Find where the given text appears and provide that cell's center as (x, y) coordinate. 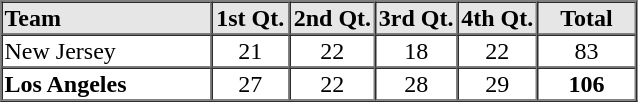
3rd Qt. (416, 18)
106 (586, 84)
29 (497, 84)
1st Qt. (250, 18)
4th Qt. (497, 18)
Total (586, 18)
21 (250, 50)
Los Angeles (106, 84)
2nd Qt. (332, 18)
28 (416, 84)
27 (250, 84)
83 (586, 50)
Team (106, 18)
New Jersey (106, 50)
18 (416, 50)
